Capture the cell that displays the provided text and extract its [x, y] central coordinate. 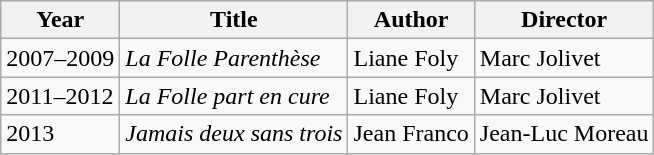
La Folle part en cure [234, 96]
2013 [60, 134]
Author [411, 20]
Jean Franco [411, 134]
Year [60, 20]
Title [234, 20]
Director [564, 20]
Jean-Luc Moreau [564, 134]
2007–2009 [60, 58]
La Folle Parenthèse [234, 58]
Jamais deux sans trois [234, 134]
2011–2012 [60, 96]
